For the text-containing cell, return its midpoint in (X, Y) coordinate format. 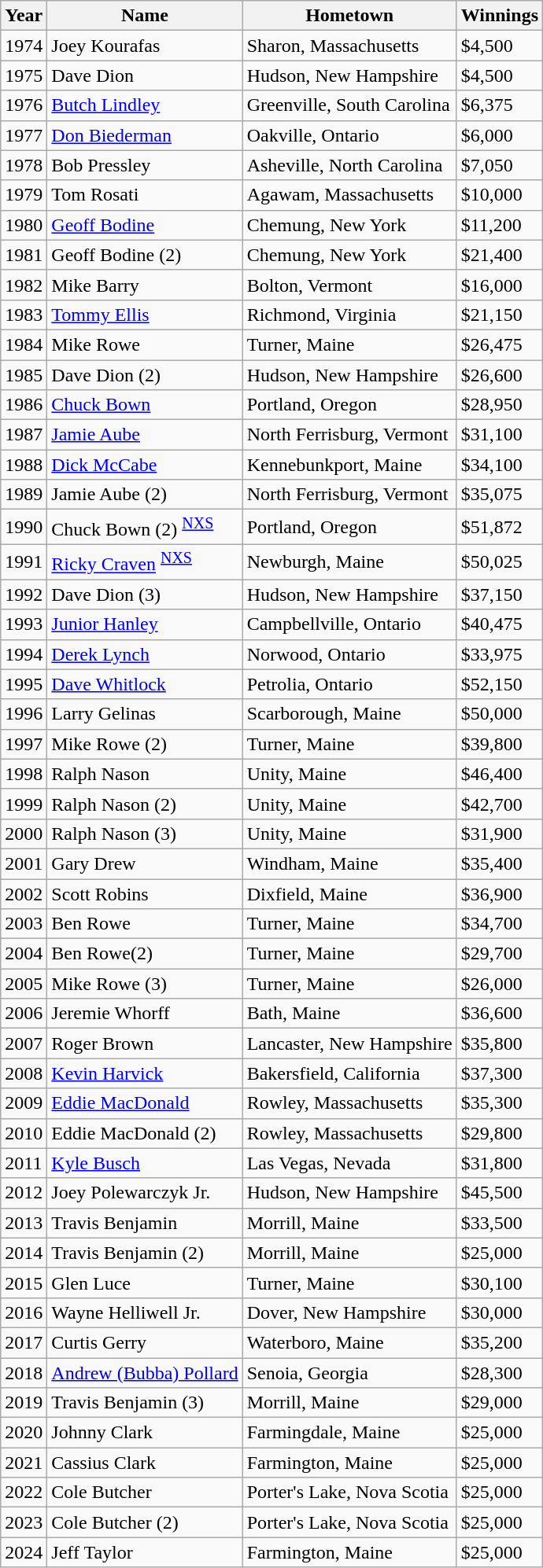
Winnings (499, 16)
$35,400 (499, 863)
2023 (24, 1522)
$26,000 (499, 984)
$45,500 (499, 1193)
$28,950 (499, 405)
Dave Whitlock (145, 684)
Ben Rowe(2) (145, 954)
Andrew (Bubba) Pollard (145, 1373)
2008 (24, 1073)
1991 (24, 561)
1981 (24, 255)
Dick McCabe (145, 465)
Travis Benjamin (2) (145, 1253)
2002 (24, 894)
Ralph Nason (3) (145, 834)
Scott Robins (145, 894)
$51,872 (499, 527)
2007 (24, 1043)
Farmingdale, Maine (349, 1433)
2020 (24, 1433)
$26,600 (499, 375)
Kyle Busch (145, 1163)
Norwood, Ontario (349, 654)
2021 (24, 1463)
Travis Benjamin (3) (145, 1403)
$50,000 (499, 714)
$36,900 (499, 894)
$35,075 (499, 495)
2003 (24, 924)
$30,000 (499, 1312)
$37,150 (499, 594)
2017 (24, 1342)
$37,300 (499, 1073)
2010 (24, 1133)
Bath, Maine (349, 1014)
1989 (24, 495)
Dover, New Hampshire (349, 1312)
$28,300 (499, 1373)
1999 (24, 804)
Jeremie Whorff (145, 1014)
Eddie MacDonald (2) (145, 1133)
$29,000 (499, 1403)
Geoff Bodine (145, 225)
$46,400 (499, 774)
Cole Butcher (145, 1493)
Jamie Aube (2) (145, 495)
$36,600 (499, 1014)
Sharon, Massachusetts (349, 46)
Mike Rowe (3) (145, 984)
Ben Rowe (145, 924)
2016 (24, 1312)
Ricky Craven NXS (145, 561)
Don Biederman (145, 135)
$31,800 (499, 1163)
2018 (24, 1373)
Joey Polewarczyk Jr. (145, 1193)
1984 (24, 344)
1995 (24, 684)
$30,100 (499, 1283)
2022 (24, 1493)
2014 (24, 1253)
$31,900 (499, 834)
$21,150 (499, 315)
1985 (24, 375)
$26,475 (499, 344)
Kennebunkport, Maine (349, 465)
1982 (24, 285)
1987 (24, 435)
$50,025 (499, 561)
2011 (24, 1163)
$34,700 (499, 924)
Ralph Nason (145, 774)
Greenville, South Carolina (349, 105)
2006 (24, 1014)
2004 (24, 954)
Hometown (349, 16)
1983 (24, 315)
1992 (24, 594)
1994 (24, 654)
Dave Dion (3) (145, 594)
Mike Rowe (2) (145, 744)
Jamie Aube (145, 435)
$6,000 (499, 135)
Name (145, 16)
Scarborough, Maine (349, 714)
Bakersfield, California (349, 1073)
Gary Drew (145, 863)
$29,800 (499, 1133)
2012 (24, 1193)
Las Vegas, Nevada (349, 1163)
1974 (24, 46)
Bolton, Vermont (349, 285)
$31,100 (499, 435)
$40,475 (499, 624)
1998 (24, 774)
Geoff Bodine (2) (145, 255)
Ralph Nason (2) (145, 804)
Mike Rowe (145, 344)
1976 (24, 105)
Joey Kourafas (145, 46)
1993 (24, 624)
Wayne Helliwell Jr. (145, 1312)
Tommy Ellis (145, 315)
2019 (24, 1403)
$33,500 (499, 1223)
Derek Lynch (145, 654)
Roger Brown (145, 1043)
Oakville, Ontario (349, 135)
Chuck Bown (145, 405)
$7,050 (499, 165)
Dave Dion (2) (145, 375)
$6,375 (499, 105)
2000 (24, 834)
Cassius Clark (145, 1463)
Cole Butcher (2) (145, 1522)
Eddie MacDonald (145, 1103)
$35,300 (499, 1103)
Jeff Taylor (145, 1552)
$33,975 (499, 654)
$52,150 (499, 684)
Mike Barry (145, 285)
1990 (24, 527)
Johnny Clark (145, 1433)
1975 (24, 75)
1978 (24, 165)
$35,800 (499, 1043)
Waterboro, Maine (349, 1342)
1979 (24, 195)
2009 (24, 1103)
Larry Gelinas (145, 714)
Asheville, North Carolina (349, 165)
$10,000 (499, 195)
Bob Pressley (145, 165)
Glen Luce (145, 1283)
1997 (24, 744)
Dave Dion (145, 75)
1980 (24, 225)
2013 (24, 1223)
1996 (24, 714)
$16,000 (499, 285)
1988 (24, 465)
Campbellville, Ontario (349, 624)
$21,400 (499, 255)
$42,700 (499, 804)
Newburgh, Maine (349, 561)
2001 (24, 863)
$11,200 (499, 225)
Windham, Maine (349, 863)
1977 (24, 135)
Junior Hanley (145, 624)
2005 (24, 984)
Dixfield, Maine (349, 894)
Agawam, Massachusetts (349, 195)
Tom Rosati (145, 195)
$39,800 (499, 744)
Lancaster, New Hampshire (349, 1043)
Butch Lindley (145, 105)
2024 (24, 1552)
2015 (24, 1283)
Curtis Gerry (145, 1342)
Travis Benjamin (145, 1223)
$29,700 (499, 954)
Kevin Harvick (145, 1073)
$34,100 (499, 465)
1986 (24, 405)
Year (24, 16)
Petrolia, Ontario (349, 684)
Senoia, Georgia (349, 1373)
$35,200 (499, 1342)
Chuck Bown (2) NXS (145, 527)
Richmond, Virginia (349, 315)
